Return [x, y] of the center of cell containing provided text 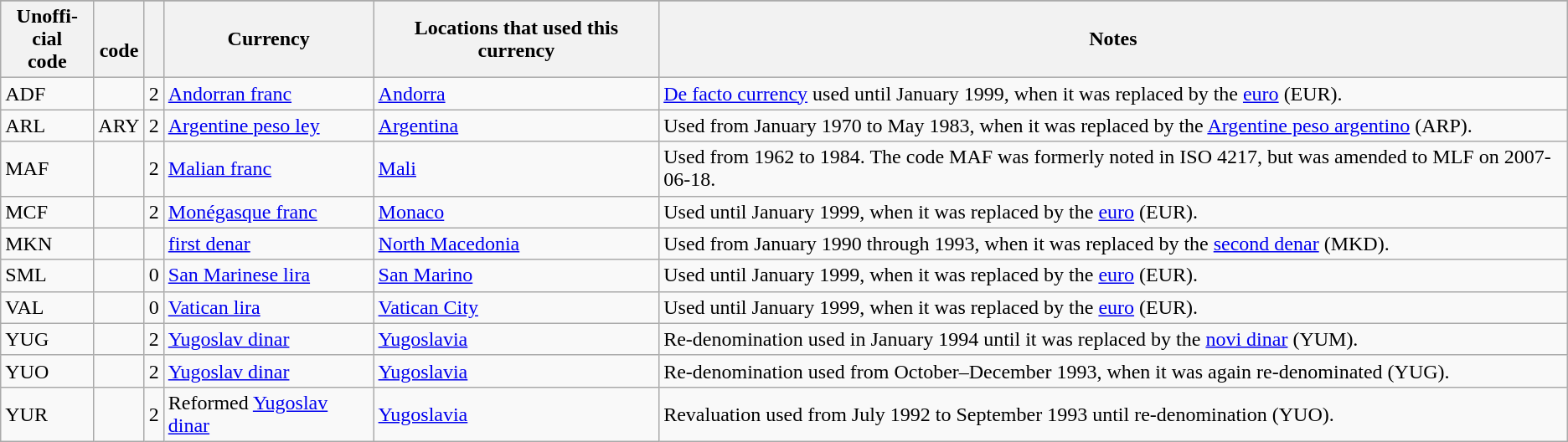
ARY [119, 126]
MKN [47, 244]
Locations that used this currency [516, 39]
Re-denomination used from October–December 1993, when it was again re-denominated (YUG). [1114, 371]
Re-denomination used in January 1994 until it was replaced by the novi dinar (YUM). [1114, 339]
Argentine peso ley [268, 126]
North Macedonia [516, 244]
MCF [47, 212]
Used from January 1970 to May 1983, when it was replaced by the Argentine peso argentino (ARP). [1114, 126]
Argentina [516, 126]
De facto currency used until January 1999, when it was replaced by the euro (EUR). [1114, 94]
first denar [268, 244]
YUR [47, 414]
Currency [268, 39]
Reformed Yugoslav dinar [268, 414]
Andorra [516, 94]
Vatican City [516, 307]
Monaco [516, 212]
Andorran franc [268, 94]
YUO [47, 371]
ADF [47, 94]
Mali [516, 169]
San Marinese lira [268, 275]
Unoffi­cialcode [47, 39]
Revaluation used from July 1992 to September 1993 until re-denomination (YUO). [1114, 414]
VAL [47, 307]
SML [47, 275]
Notes [1114, 39]
Malian franc [268, 169]
YUG [47, 339]
code [119, 39]
Monégasque franc [268, 212]
Vatican lira [268, 307]
ARL [47, 126]
Used from January 1990 through 1993, when it was replaced by the second denar (MKD). [1114, 244]
San Marino [516, 275]
Used from 1962 to 1984. The code MAF was formerly noted in ISO 4217, but was amended to MLF on 2007-06-18. [1114, 169]
MAF [47, 169]
